Pinpoint the cell where the given text exists, returning its (x, y) midpoint coordinate. 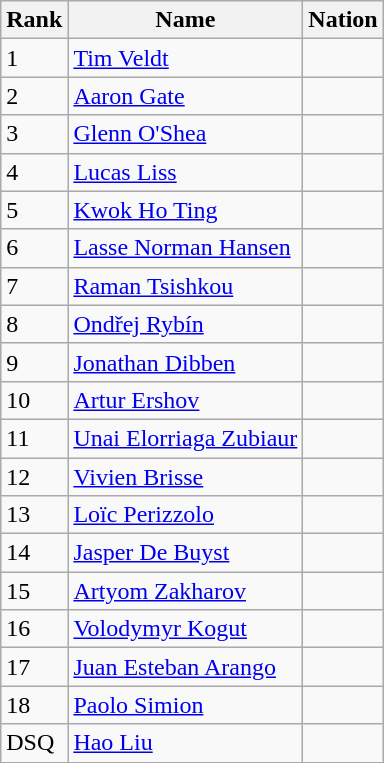
Artur Ershov (186, 400)
Loïc Perizzolo (186, 515)
2 (34, 96)
Jonathan Dibben (186, 362)
Hao Liu (186, 743)
Nation (343, 20)
11 (34, 438)
15 (34, 591)
Aaron Gate (186, 96)
Rank (34, 20)
12 (34, 477)
1 (34, 58)
4 (34, 172)
Jasper De Buyst (186, 553)
Lucas Liss (186, 172)
Vivien Brisse (186, 477)
Volodymyr Kogut (186, 629)
17 (34, 667)
8 (34, 324)
Paolo Simion (186, 705)
3 (34, 134)
Tim Veldt (186, 58)
5 (34, 210)
9 (34, 362)
10 (34, 400)
Artyom Zakharov (186, 591)
Lasse Norman Hansen (186, 248)
Glenn O'Shea (186, 134)
6 (34, 248)
18 (34, 705)
Name (186, 20)
Juan Esteban Arango (186, 667)
Unai Elorriaga Zubiaur (186, 438)
DSQ (34, 743)
Ondřej Rybín (186, 324)
7 (34, 286)
Kwok Ho Ting (186, 210)
16 (34, 629)
13 (34, 515)
14 (34, 553)
Raman Tsishkou (186, 286)
